Output the (x, y) coordinate of the center of the cell containing the given text.  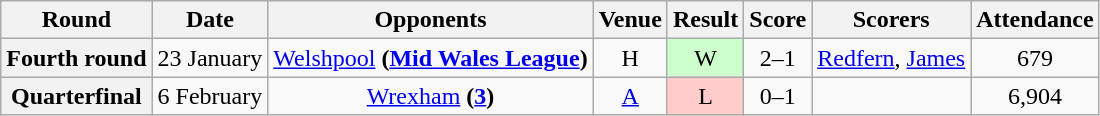
H (630, 58)
Welshpool (Mid Wales League) (430, 58)
Venue (630, 20)
Round (76, 20)
A (630, 96)
Redfern, James (892, 58)
Result (705, 20)
6 February (210, 96)
23 January (210, 58)
0–1 (778, 96)
2–1 (778, 58)
Score (778, 20)
679 (1035, 58)
Scorers (892, 20)
Opponents (430, 20)
6,904 (1035, 96)
Wrexham (3) (430, 96)
Fourth round (76, 58)
Attendance (1035, 20)
Quarterfinal (76, 96)
L (705, 96)
W (705, 58)
Date (210, 20)
